Capture the cell that displays the provided text and extract its (X, Y) central coordinate. 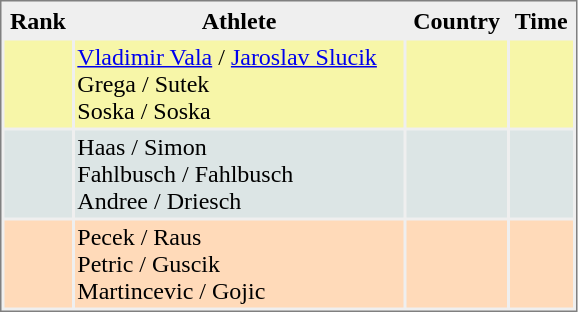
Vladimir Vala / Jaroslav SlucikGrega / SutekSoska / Soska (238, 84)
Country (457, 20)
Rank (38, 20)
Haas / Simon Fahlbusch / FahlbuschAndree / Driesch (238, 174)
Time (541, 20)
Pecek / RausPetric / GuscikMartincevic / Gojic (238, 264)
Athlete (238, 20)
